Locate the cell with the specified text and output its [x, y] center coordinate. 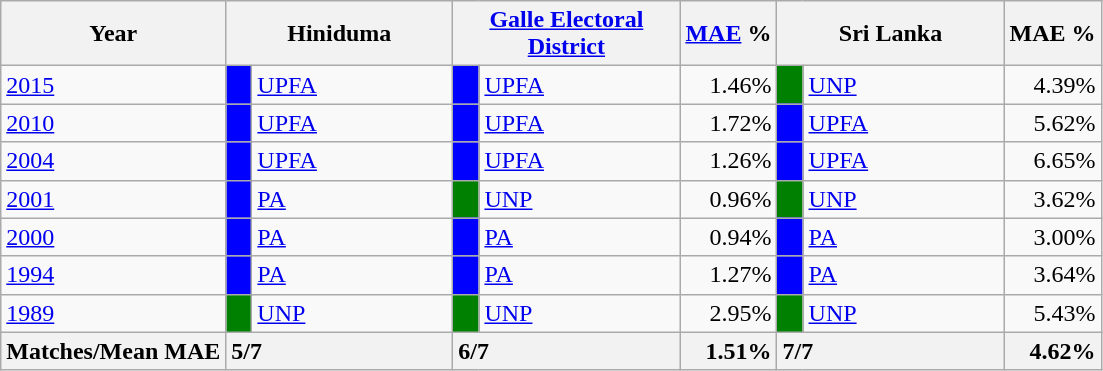
5.43% [1052, 313]
Matches/Mean MAE [114, 351]
3.00% [1052, 237]
3.62% [1052, 199]
4.62% [1052, 351]
6.65% [1052, 161]
2015 [114, 85]
6/7 [566, 351]
0.96% [728, 199]
2.95% [728, 313]
3.64% [1052, 275]
2010 [114, 123]
Hiniduma [340, 34]
1994 [114, 275]
1.51% [728, 351]
2001 [114, 199]
Galle Electoral District [566, 34]
Year [114, 34]
1.72% [728, 123]
1.46% [728, 85]
2004 [114, 161]
7/7 [890, 351]
5/7 [340, 351]
1.26% [728, 161]
4.39% [1052, 85]
0.94% [728, 237]
2000 [114, 237]
1989 [114, 313]
5.62% [1052, 123]
1.27% [728, 275]
Sri Lanka [890, 34]
